Pinpoint the cell where the given text exists, returning its (x, y) midpoint coordinate. 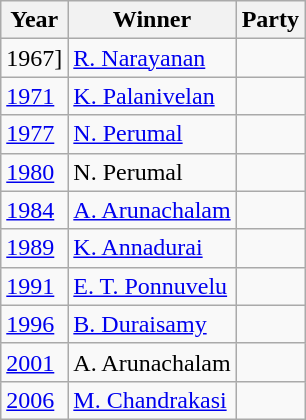
1967] (34, 58)
E. T. Ponnuvelu (152, 286)
1991 (34, 286)
1971 (34, 96)
1977 (34, 134)
1996 (34, 324)
1989 (34, 248)
Year (34, 20)
B. Duraisamy (152, 324)
K. Palanivelan (152, 96)
Winner (152, 20)
K. Annadurai (152, 248)
1984 (34, 210)
1980 (34, 172)
Party (270, 20)
R. Narayanan (152, 58)
M. Chandrakasi (152, 400)
2006 (34, 400)
2001 (34, 362)
